Return the (X, Y) coordinate for the center point of the cell that contains the specified text.  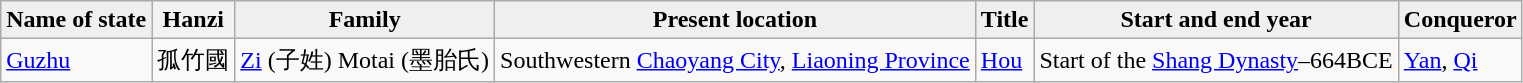
Yan, Qi (1460, 60)
Name of state (76, 20)
Title (1004, 20)
Southwestern Chaoyang City, Liaoning Province (736, 60)
Hou (1004, 60)
孤竹國 (194, 60)
Conqueror (1460, 20)
Start and end year (1216, 20)
Zi (子姓) Motai (墨胎氏) (365, 60)
Guzhu (76, 60)
Start of the Shang Dynasty–664BCE (1216, 60)
Present location (736, 20)
Hanzi (194, 20)
Family (365, 20)
